Output the [X, Y] coordinate of the center of the cell containing the given text.  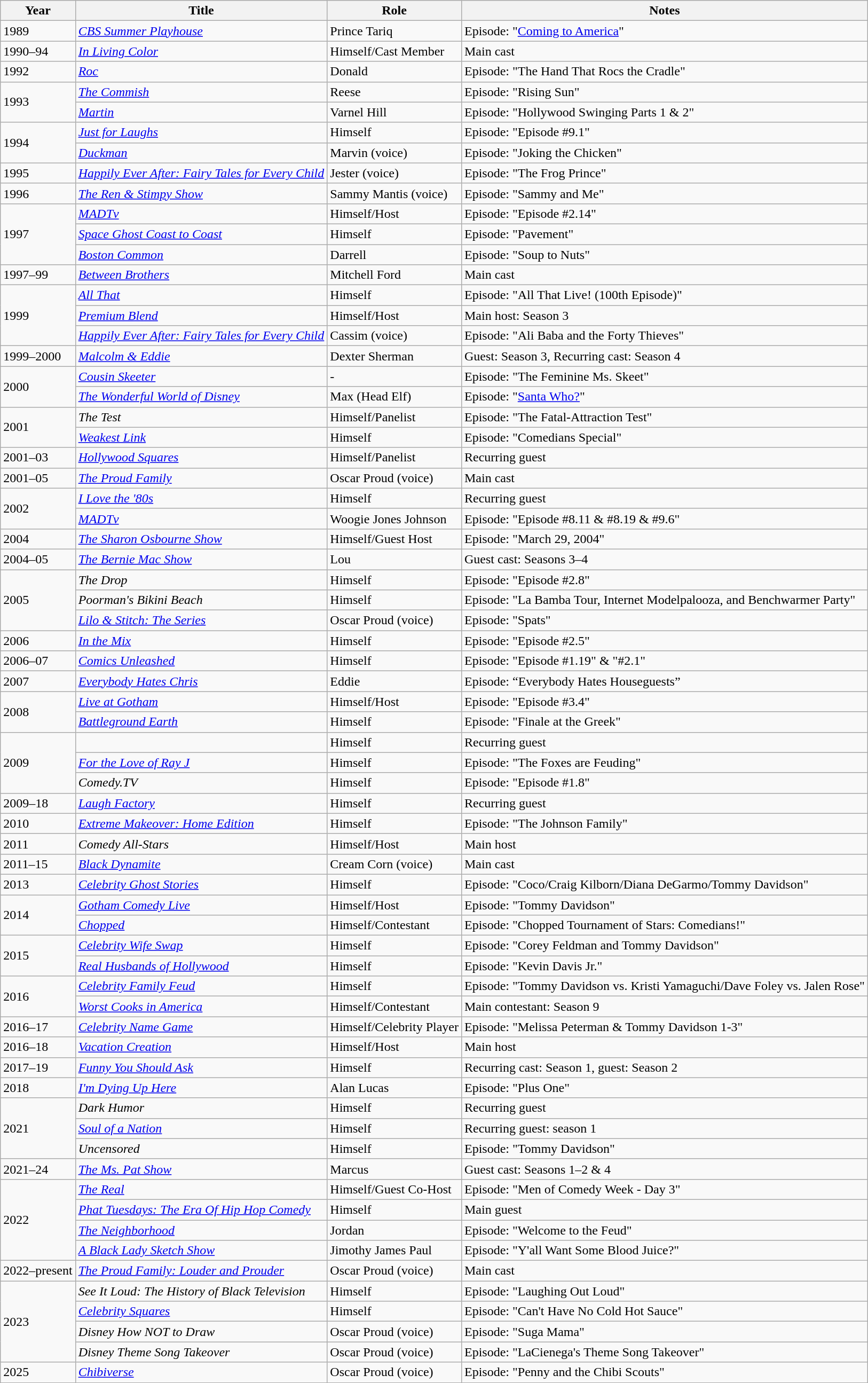
Malcolm & Eddie [201, 356]
The Drop [201, 579]
Main contestant: Season 9 [664, 1007]
Episode: "Santa Who?" [664, 397]
Guest: Season 3, Recurring cast: Season 4 [664, 356]
Dexter Sherman [394, 356]
Real Husbands of Hollywood [201, 966]
Space Ghost Coast to Coast [201, 234]
Himself/Cast Member [394, 51]
Episode: "Episode #1.19" & "#2.1" [664, 661]
2025 [38, 1372]
Prince Tariq [394, 31]
Comics Unleashed [201, 661]
Poorman's Bikini Beach [201, 600]
Episode: "Hollywood Swinging Parts 1 & 2" [664, 112]
Himself/Guest Co-Host [394, 1189]
Episode: "Ali Baba and the Forty Thieves" [664, 336]
Episode: "Melissa Peterman & Tommy Davidson 1-3" [664, 1027]
Comedy All-Stars [201, 844]
2021–24 [38, 1169]
2011 [38, 844]
Weakest Link [201, 437]
The Wonderful World of Disney [201, 397]
Episode: "Episode #2.14" [664, 214]
Episode: "Plus One" [664, 1088]
Phat Tuesdays: The Era Of Hip Hop Comedy [201, 1209]
Himself/Celebrity Player [394, 1027]
The Proud Family: Louder and Prouder [201, 1271]
Max (Head Elf) [394, 397]
1993 [38, 102]
2023 [38, 1322]
Episode: "Comedians Special" [664, 437]
Recurring cast: Season 1, guest: Season 2 [664, 1067]
Eddie [394, 681]
1992 [38, 72]
The Ms. Pat Show [201, 1169]
Guest cast: Seasons 3–4 [664, 559]
Martin [201, 112]
2016–18 [38, 1047]
In Living Color [201, 51]
Donald [394, 72]
All That [201, 295]
Celebrity Squares [201, 1311]
2016–17 [38, 1027]
2016 [38, 996]
2021 [38, 1128]
1997–99 [38, 275]
Episode: "March 29, 2004" [664, 539]
2010 [38, 823]
Episode: "Suga Mama" [664, 1332]
Episode: "The Fatal-Attraction Test" [664, 417]
Episode: "The Feminine Ms. Skeet" [664, 376]
The Commish [201, 92]
Episode: "Can't Have No Cold Hot Sauce" [664, 1311]
Reese [394, 92]
Episode: "Episode #2.5" [664, 641]
2001–05 [38, 478]
Role [394, 11]
Darrell [394, 255]
Episode: "Chopped Tournament of Stars: Comedians!" [664, 925]
Episode: "Rising Sun" [664, 92]
2014 [38, 915]
Episode: "The Hand That Rocs the Cradle" [664, 72]
Celebrity Name Game [201, 1027]
2006 [38, 641]
Just for Laughs [201, 132]
Cassim (voice) [394, 336]
Episode: "Episode #9.1" [664, 132]
CBS Summer Playhouse [201, 31]
Sammy Mantis (voice) [394, 193]
- [394, 376]
Varnel Hill [394, 112]
Mitchell Ford [394, 275]
Episode: "Penny and the Chibi Scouts" [664, 1372]
Comedy.TV [201, 783]
I'm Dying Up Here [201, 1088]
Jester (voice) [394, 173]
Episode: “Everybody Hates Houseguests” [664, 681]
Episode: "The Frog Prince" [664, 173]
Marcus [394, 1169]
Roc [201, 72]
Episode: "Sammy and Me" [664, 193]
Episode: "Coco/Craig Kilborn/Diana DeGarmo/Tommy Davidson" [664, 884]
Uncensored [201, 1149]
Episode: "Corey Feldman and Tommy Davidson" [664, 946]
Episode: "Episode #3.4" [664, 702]
1995 [38, 173]
Jimothy James Paul [394, 1251]
For the Love of Ray J [201, 763]
Marvin (voice) [394, 153]
I Love the '80s [201, 498]
1989 [38, 31]
1999–2000 [38, 356]
Soul of a Nation [201, 1128]
The Test [201, 417]
2018 [38, 1088]
2001 [38, 427]
Himself/Guest Host [394, 539]
2017–19 [38, 1067]
2008 [38, 712]
See It Loud: The History of Black Television [201, 1291]
Boston Common [201, 255]
Premium Blend [201, 316]
2001–03 [38, 458]
Episode: "Episode #2.8" [664, 579]
Episode: "Men of Comedy Week - Day 3" [664, 1189]
Chibiverse [201, 1372]
Episode: "Joking the Chicken" [664, 153]
Title [201, 11]
Funny You Should Ask [201, 1067]
Episode: "Finale at the Greek" [664, 722]
2000 [38, 387]
Everybody Hates Chris [201, 681]
Woogie Jones Johnson [394, 518]
2007 [38, 681]
The Real [201, 1189]
Cousin Skeeter [201, 376]
Chopped [201, 925]
1996 [38, 193]
The Ren & Stimpy Show [201, 193]
Vacation Creation [201, 1047]
2002 [38, 508]
Disney Theme Song Takeover [201, 1352]
1990–94 [38, 51]
2011–15 [38, 864]
Extreme Makeover: Home Edition [201, 823]
Episode: "Laughing Out Loud" [664, 1291]
In the Mix [201, 641]
2006–07 [38, 661]
2022–present [38, 1271]
Celebrity Family Feud [201, 986]
2004–05 [38, 559]
Celebrity Ghost Stories [201, 884]
Celebrity Wife Swap [201, 946]
The Proud Family [201, 478]
Battleground Earth [201, 722]
Laugh Factory [201, 803]
Cream Corn (voice) [394, 864]
Lilo & Stitch: The Series [201, 620]
Episode: "Coming to America" [664, 31]
Notes [664, 11]
2004 [38, 539]
Guest cast: Seasons 1–2 & 4 [664, 1169]
The Bernie Mac Show [201, 559]
Episode: "Episode #8.11 & #8.19 & #9.6" [664, 518]
Episode: "Welcome to the Feud" [664, 1230]
The Neighborhood [201, 1230]
2009–18 [38, 803]
Episode: "Soup to Nuts" [664, 255]
Episode: "All That Live! (100th Episode)" [664, 295]
Duckman [201, 153]
Lou [394, 559]
2022 [38, 1220]
2009 [38, 763]
Live at Gotham [201, 702]
Hollywood Squares [201, 458]
Episode: "Spats" [664, 620]
Episode: "Kevin Davis Jr." [664, 966]
Main host: Season 3 [664, 316]
2013 [38, 884]
1999 [38, 316]
1994 [38, 143]
Episode: "Episode #1.8" [664, 783]
Black Dynamite [201, 864]
Episode: "Y'all Want Some Blood Juice?" [664, 1251]
Gotham Comedy Live [201, 905]
Between Brothers [201, 275]
Jordan [394, 1230]
2005 [38, 600]
Episode: "LaCienega's Theme Song Takeover" [664, 1352]
Disney How NOT to Draw [201, 1332]
Episode: "Tommy Davidson vs. Kristi Yamaguchi/Dave Foley vs. Jalen Rose" [664, 986]
Episode: "Pavement" [664, 234]
Recurring guest: season 1 [664, 1128]
1997 [38, 234]
A Black Lady Sketch Show [201, 1251]
Alan Lucas [394, 1088]
2015 [38, 956]
Main guest [664, 1209]
Episode: "The Foxes are Feuding" [664, 763]
Episode: "The Johnson Family" [664, 823]
Dark Humor [201, 1108]
Worst Cooks in America [201, 1007]
Year [38, 11]
Episode: "La Bamba Tour, Internet Modelpalooza, and Benchwarmer Party" [664, 600]
The Sharon Osbourne Show [201, 539]
